Find where the given text appears and provide that cell's center as [x, y] coordinate. 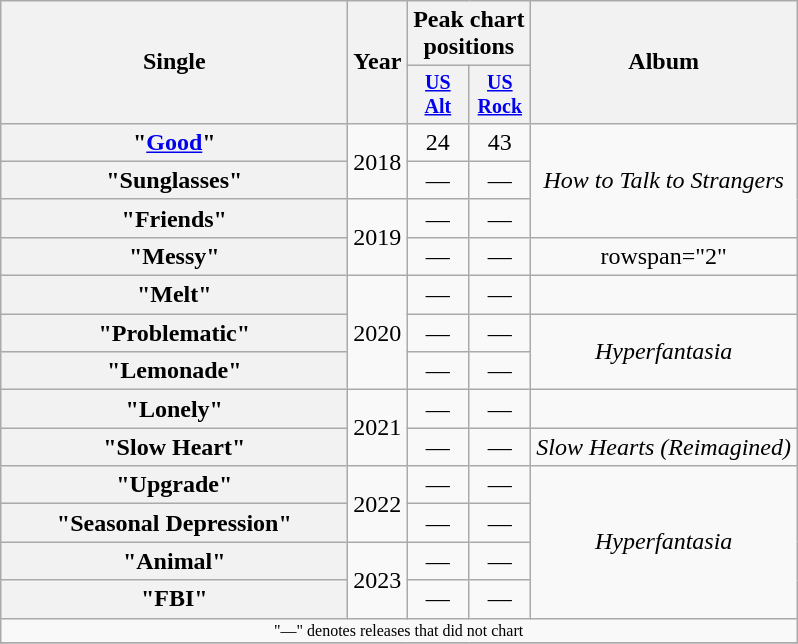
"Lemonade" [174, 371]
Single [174, 62]
"Seasonal Depression" [174, 523]
rowspan="2" [664, 256]
2021 [378, 428]
USRock [500, 94]
"Lonely" [174, 409]
Year [378, 62]
2023 [378, 580]
How to Talk to Strangers [664, 180]
"Sunglasses" [174, 180]
USAlt [438, 94]
2018 [378, 161]
Slow Hearts (Reimagined) [664, 447]
"Messy" [174, 256]
24 [438, 142]
"—" denotes releases that did not chart [399, 630]
2022 [378, 504]
"Upgrade" [174, 485]
"Problematic" [174, 333]
"Melt" [174, 295]
"Good" [174, 142]
2019 [378, 237]
43 [500, 142]
Album [664, 62]
Peak chart positions [469, 34]
2020 [378, 333]
"Animal" [174, 561]
"FBI" [174, 599]
"Friends" [174, 218]
"Slow Heart" [174, 447]
